For the text-containing cell, return its midpoint in (x, y) coordinate format. 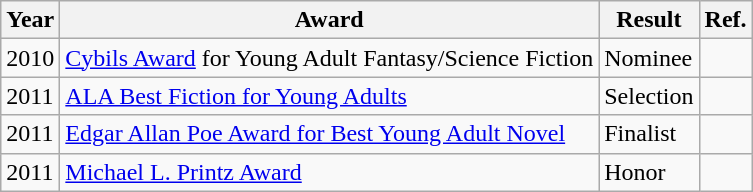
Ref. (726, 20)
ALA Best Fiction for Young Adults (330, 96)
Award (330, 20)
Edgar Allan Poe Award for Best Young Adult Novel (330, 134)
Cybils Award for Young Adult Fantasy/Science Fiction (330, 58)
Nominee (649, 58)
Finalist (649, 134)
Honor (649, 172)
Michael L. Printz Award (330, 172)
Year (30, 20)
Selection (649, 96)
Result (649, 20)
2010 (30, 58)
